Return the (x, y) coordinate for the center point of the cell that contains the specified text.  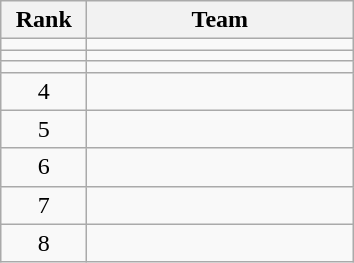
5 (44, 129)
4 (44, 91)
7 (44, 205)
Team (220, 20)
Rank (44, 20)
6 (44, 167)
8 (44, 243)
